Identify which cell holds the provided text, then report its [X, Y] central coordinate. 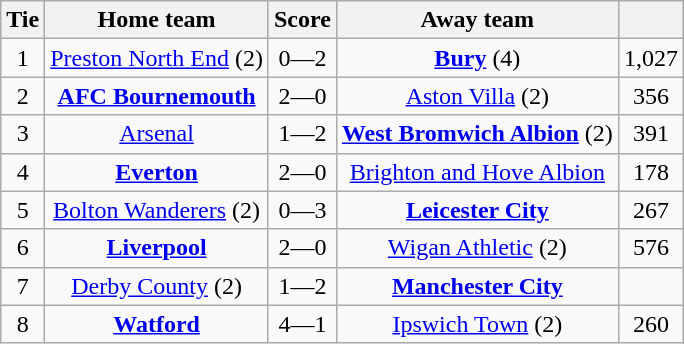
Bolton Wanderers (2) [157, 210]
6 [23, 248]
Manchester City [477, 286]
4 [23, 172]
1,027 [650, 58]
391 [650, 134]
8 [23, 324]
0—2 [302, 58]
Everton [157, 172]
Liverpool [157, 248]
0—3 [302, 210]
Preston North End (2) [157, 58]
576 [650, 248]
4—1 [302, 324]
2 [23, 96]
Aston Villa (2) [477, 96]
West Bromwich Albion (2) [477, 134]
Brighton and Hove Albion [477, 172]
Leicester City [477, 210]
5 [23, 210]
Home team [157, 20]
Arsenal [157, 134]
Bury (4) [477, 58]
Watford [157, 324]
Tie [23, 20]
Ipswich Town (2) [477, 324]
Wigan Athletic (2) [477, 248]
356 [650, 96]
260 [650, 324]
Derby County (2) [157, 286]
Score [302, 20]
Away team [477, 20]
3 [23, 134]
178 [650, 172]
1 [23, 58]
AFC Bournemouth [157, 96]
267 [650, 210]
7 [23, 286]
